For the text-containing cell, return its midpoint in (x, y) coordinate format. 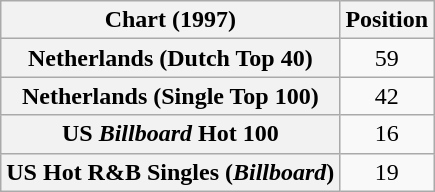
19 (387, 172)
42 (387, 96)
US Billboard Hot 100 (170, 134)
59 (387, 58)
Position (387, 20)
Chart (1997) (170, 20)
Netherlands (Dutch Top 40) (170, 58)
16 (387, 134)
Netherlands (Single Top 100) (170, 96)
US Hot R&B Singles (Billboard) (170, 172)
